For the text-containing cell, return its midpoint in (X, Y) coordinate format. 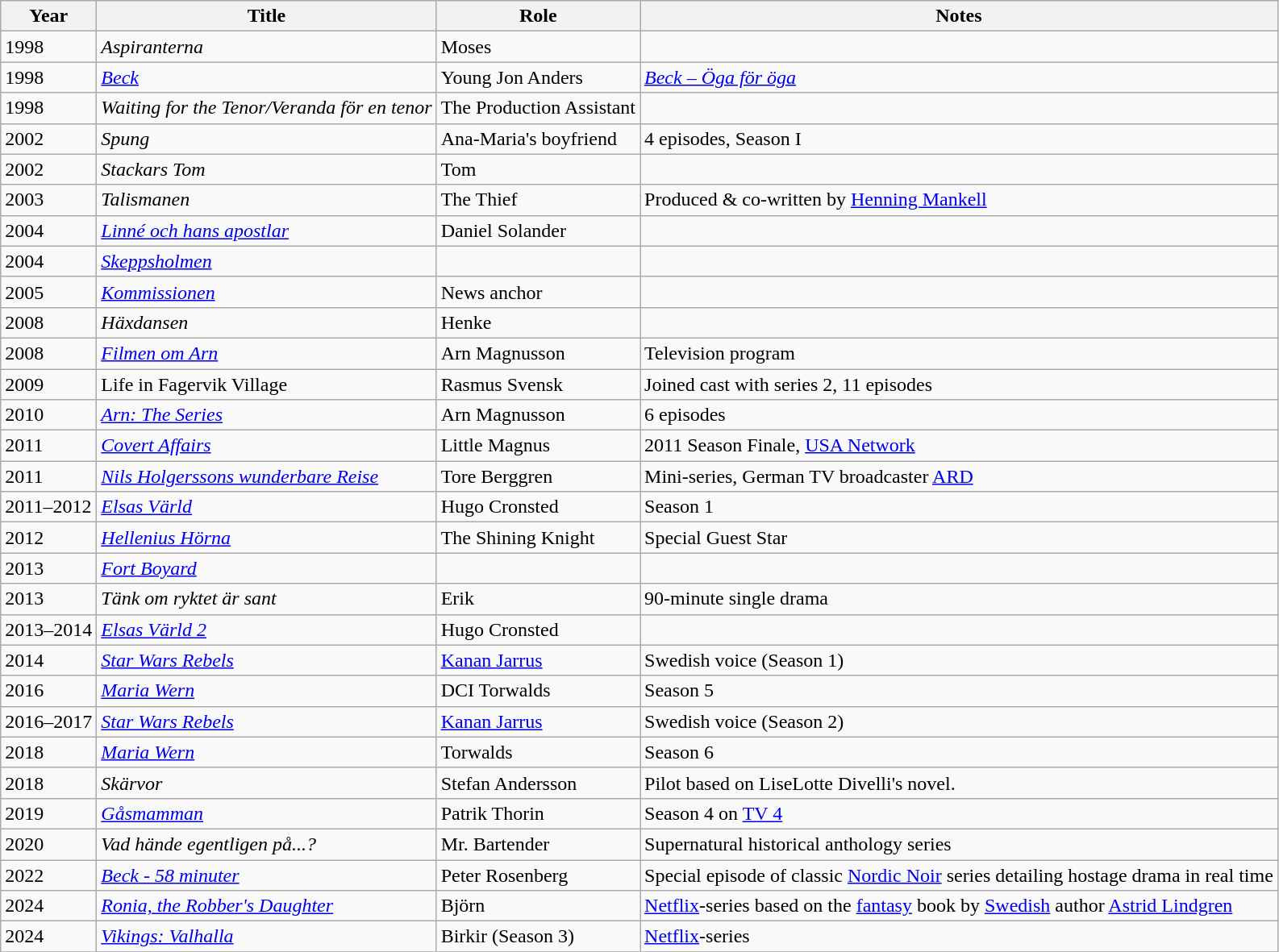
The Thief (538, 200)
2016–2017 (48, 721)
Björn (538, 906)
Role (538, 16)
2010 (48, 415)
Gåsmamman (266, 813)
Swedish voice (Season 1) (960, 660)
Erik (538, 599)
Supernatural historical anthology series (960, 844)
Arn: The Series (266, 415)
Birkir (Season 3) (538, 937)
2022 (48, 875)
2020 (48, 844)
Netflix-series (960, 937)
2019 (48, 813)
Hellenius Hörna (266, 538)
Moses (538, 47)
News anchor (538, 292)
Spung (266, 139)
Notes (960, 16)
Year (48, 16)
Daniel Solander (538, 231)
Skeppsholmen (266, 261)
Häxdansen (266, 322)
Swedish voice (Season 2) (960, 721)
Season 6 (960, 752)
Tore Berggren (538, 476)
Talismanen (266, 200)
2016 (48, 691)
6 episodes (960, 415)
Special episode of classic Nordic Noir series detailing hostage drama in real time (960, 875)
Joined cast with series 2, 11 episodes (960, 385)
Rasmus Svensk (538, 385)
Patrik Thorin (538, 813)
Aspiranterna (266, 47)
Little Magnus (538, 446)
The Shining Knight (538, 538)
Title (266, 16)
Stefan Andersson (538, 783)
2013–2014 (48, 630)
2003 (48, 200)
Elsas Värld (266, 507)
4 episodes, Season I (960, 139)
Season 5 (960, 691)
Mini-series, German TV broadcaster ARD (960, 476)
Pilot based on LiseLotte Divelli's novel. (960, 783)
Vad hände egentligen på...? (266, 844)
Mr. Bartender (538, 844)
90-minute single drama (960, 599)
Beck (266, 77)
2014 (48, 660)
2009 (48, 385)
2012 (48, 538)
Tom (538, 169)
Produced & co-written by Henning Mankell (960, 200)
Nils Holgerssons wunderbare Reise (266, 476)
Television program (960, 353)
Ana-Maria's boyfriend (538, 139)
Peter Rosenberg (538, 875)
Season 1 (960, 507)
2011 Season Finale, USA Network (960, 446)
Beck – Öga för öga (960, 77)
The Production Assistant (538, 108)
Young Jon Anders (538, 77)
Tänk om ryktet är sant (266, 599)
Ronia, the Robber's Daughter (266, 906)
DCI Torwalds (538, 691)
Skärvor (266, 783)
Henke (538, 322)
Covert Affairs (266, 446)
Fort Boyard (266, 568)
Torwalds (538, 752)
Life in Fagervik Village (266, 385)
Stackars Tom (266, 169)
Filmen om Arn (266, 353)
Special Guest Star (960, 538)
Vikings: Valhalla (266, 937)
Season 4 on TV 4 (960, 813)
Netflix-series based on the fantasy book by Swedish author Astrid Lindgren (960, 906)
2005 (48, 292)
Waiting for the Tenor/Veranda för en tenor (266, 108)
Linné och hans apostlar (266, 231)
Beck - 58 minuter (266, 875)
Kommissionen (266, 292)
2011–2012 (48, 507)
Elsas Värld 2 (266, 630)
